Return [X, Y] of the center of cell containing provided text 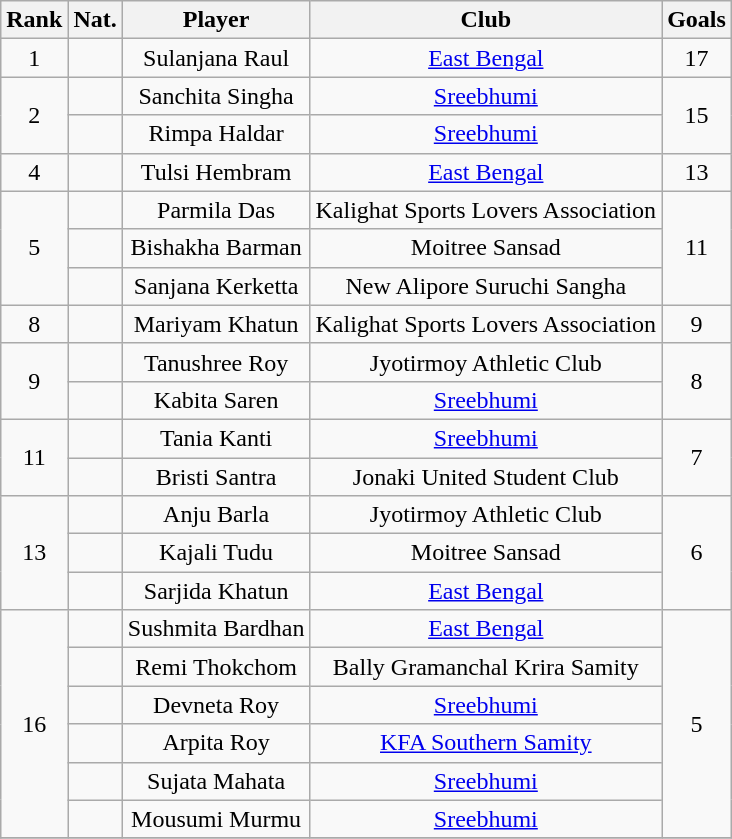
Kabita Saren [216, 400]
Nat. [95, 20]
Sujata Mahata [216, 781]
Mousumi Murmu [216, 819]
Bristi Santra [216, 477]
Sanchita Singha [216, 96]
Arpita Roy [216, 743]
17 [697, 58]
New Alipore Suruchi Sangha [486, 286]
Tania Kanti [216, 438]
Remi Thokchom [216, 667]
Club [486, 20]
16 [34, 724]
Mariyam Khatun [216, 324]
Rimpa Haldar [216, 134]
15 [697, 115]
Tanushree Roy [216, 362]
Devneta Roy [216, 705]
Rank [34, 20]
Sanjana Kerketta [216, 286]
Parmila Das [216, 210]
Sushmita Bardhan [216, 629]
Bally Gramanchal Krira Samity [486, 667]
Sarjida Khatun [216, 591]
KFA Southern Samity [486, 743]
6 [697, 553]
Jonaki United Student Club [486, 477]
Sulanjana Raul [216, 58]
Player [216, 20]
Tulsi Hembram [216, 172]
Anju Barla [216, 515]
4 [34, 172]
1 [34, 58]
Kajali Tudu [216, 553]
Goals [697, 20]
7 [697, 457]
2 [34, 115]
Bishakha Barman [216, 248]
